Capture the cell that displays the provided text and extract its [x, y] central coordinate. 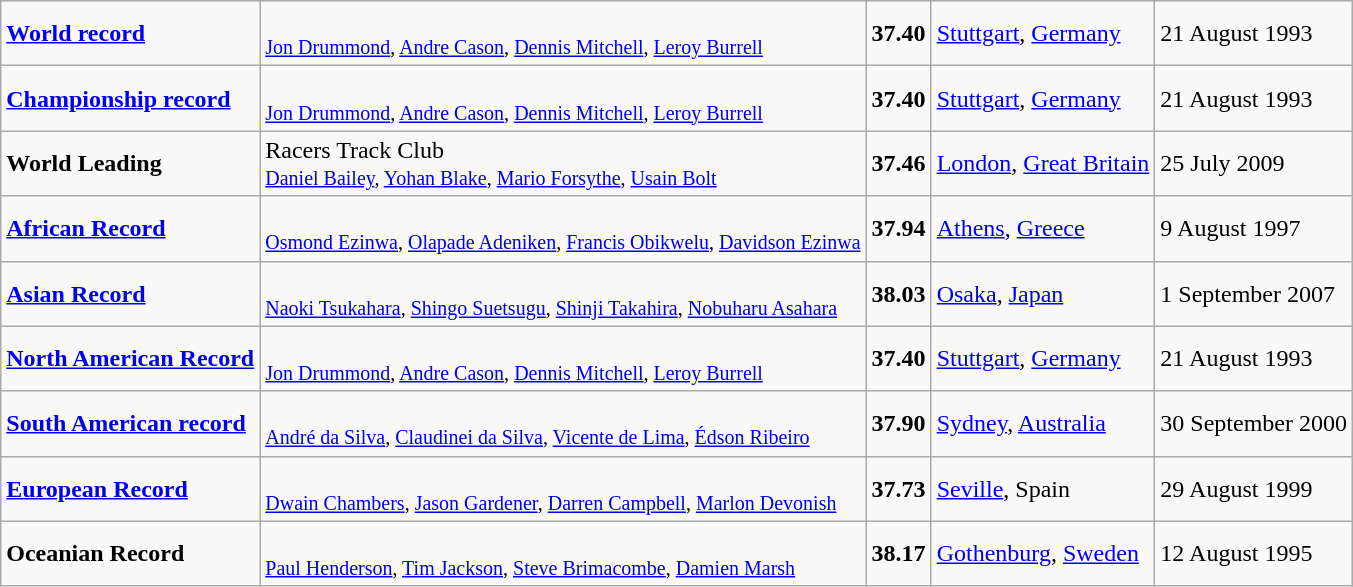
30 September 2000 [1254, 424]
Dwain Chambers, Jason Gardener, Darren Campbell, Marlon Devonish [563, 488]
World Leading [130, 164]
Naoki Tsukahara, Shingo Suetsugu, Shinji Takahira, Nobuharu Asahara [563, 294]
38.03 [898, 294]
12 August 1995 [1254, 554]
Championship record [130, 98]
South American record [130, 424]
Oceanian Record [130, 554]
Seville, Spain [1043, 488]
Racers Track Club Daniel Bailey, Yohan Blake, Mario Forsythe, Usain Bolt [563, 164]
38.17 [898, 554]
37.46 [898, 164]
African Record [130, 228]
37.90 [898, 424]
29 August 1999 [1254, 488]
Osmond Ezinwa, Olapade Adeniken, Francis Obikwelu, Davidson Ezinwa [563, 228]
37.73 [898, 488]
37.94 [898, 228]
Athens, Greece [1043, 228]
Paul Henderson, Tim Jackson, Steve Brimacombe, Damien Marsh [563, 554]
Gothenburg, Sweden [1043, 554]
25 July 2009 [1254, 164]
North American Record [130, 358]
European Record [130, 488]
Asian Record [130, 294]
1 September 2007 [1254, 294]
9 August 1997 [1254, 228]
Sydney, Australia [1043, 424]
World record [130, 34]
André da Silva, Claudinei da Silva, Vicente de Lima, Édson Ribeiro [563, 424]
Osaka, Japan [1043, 294]
London, Great Britain [1043, 164]
